For the text-containing cell, return its midpoint in [X, Y] coordinate format. 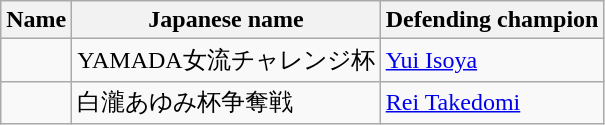
Name [36, 20]
Defending champion [492, 20]
YAMADA女流チャレンジ杯 [226, 60]
Japanese name [226, 20]
Yui Isoya [492, 60]
白瀧あゆみ杯争奪戦 [226, 102]
Rei Takedomi [492, 102]
